Search for the cell housing the specified text and yield its [x, y] center coordinate. 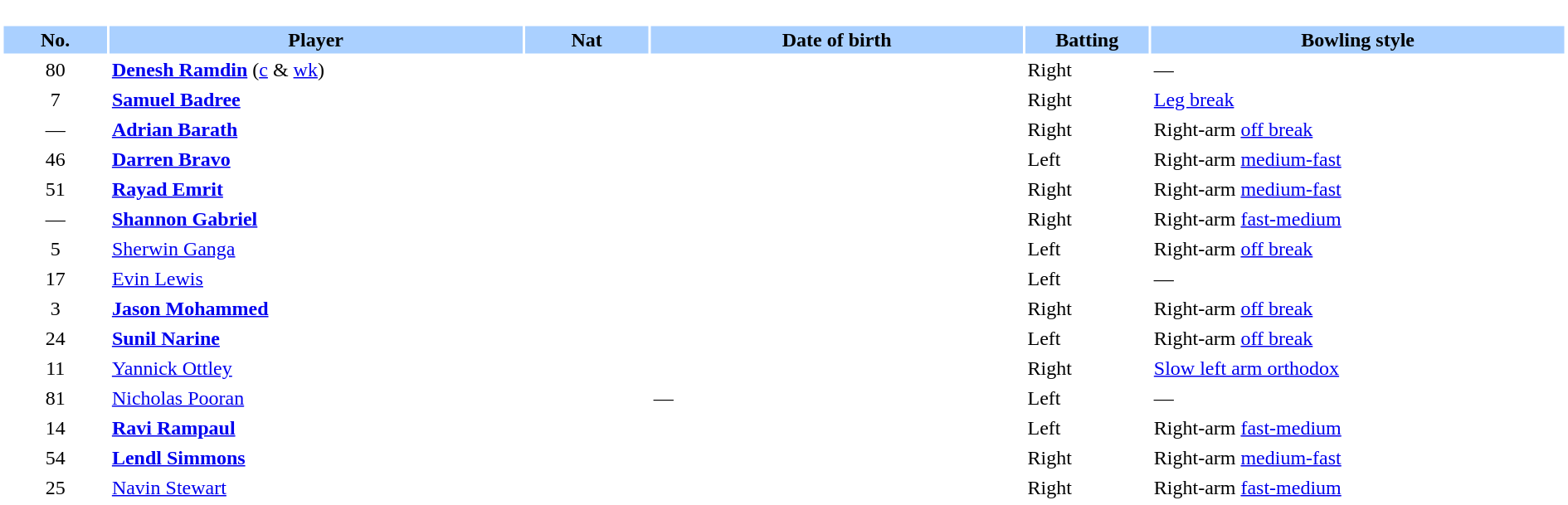
No. [55, 40]
Shannon Gabriel [316, 219]
Evin Lewis [316, 279]
24 [55, 338]
51 [55, 189]
46 [55, 159]
Jason Mohammed [316, 308]
11 [55, 368]
Batting [1087, 40]
Sunil Narine [316, 338]
Player [316, 40]
Leg break [1358, 100]
17 [55, 279]
Slow left arm orthodox [1358, 368]
Nicholas Pooran [316, 398]
Denesh Ramdin (c & wk) [316, 70]
5 [55, 249]
80 [55, 70]
Navin Stewart [316, 488]
14 [55, 428]
Nat [586, 40]
Rayad Emrit [316, 189]
Ravi Rampaul [316, 428]
Darren Bravo [316, 159]
Lendl Simmons [316, 458]
Samuel Badree [316, 100]
Sherwin Ganga [316, 249]
25 [55, 488]
Yannick Ottley [316, 368]
81 [55, 398]
54 [55, 458]
Adrian Barath [316, 129]
Bowling style [1358, 40]
7 [55, 100]
Date of birth [837, 40]
3 [55, 308]
